Identify which cell holds the provided text, then report its [x, y] central coordinate. 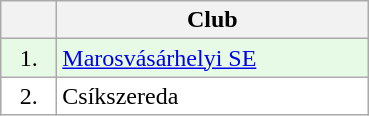
1. [29, 58]
2. [29, 96]
Club [212, 20]
Csíkszereda [212, 96]
Marosvásárhelyi SE [212, 58]
